Extract the [x, y] coordinate from the center of the cell holding the provided text.  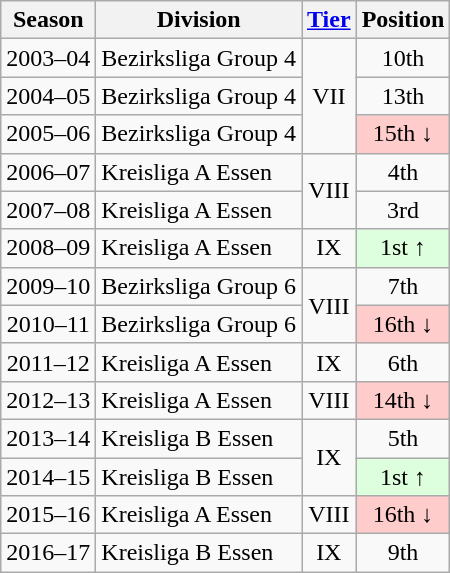
2008–09 [48, 248]
2004–05 [48, 96]
5th [403, 438]
Season [48, 20]
2007–08 [48, 210]
2010–11 [48, 324]
2003–04 [48, 58]
10th [403, 58]
Tier [330, 20]
14th ↓ [403, 400]
9th [403, 553]
Position [403, 20]
6th [403, 362]
7th [403, 286]
2012–13 [48, 400]
2013–14 [48, 438]
13th [403, 96]
3rd [403, 210]
4th [403, 172]
2005–06 [48, 134]
2006–07 [48, 172]
2011–12 [48, 362]
VII [330, 96]
15th ↓ [403, 134]
Division [199, 20]
2009–10 [48, 286]
2016–17 [48, 553]
2014–15 [48, 477]
2015–16 [48, 515]
